Capture the cell that displays the provided text and extract its [x, y] central coordinate. 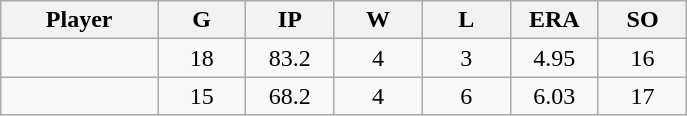
W [378, 20]
16 [642, 58]
15 [202, 96]
ERA [554, 20]
83.2 [290, 58]
Player [80, 20]
SO [642, 20]
17 [642, 96]
G [202, 20]
18 [202, 58]
6.03 [554, 96]
IP [290, 20]
4.95 [554, 58]
6 [466, 96]
L [466, 20]
68.2 [290, 96]
3 [466, 58]
